From the cell containing the given text, extract its center point as (X, Y) coordinate. 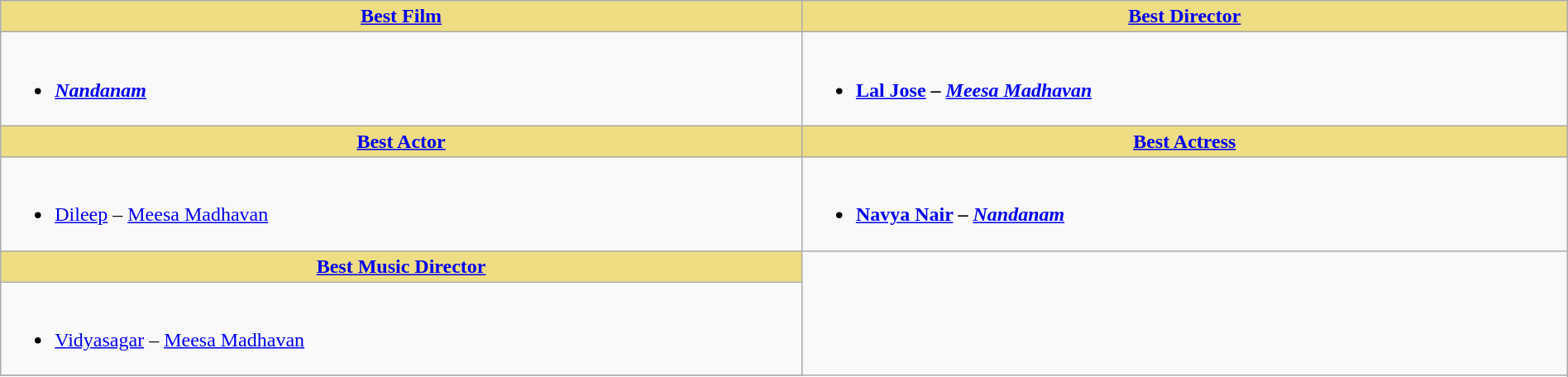
Best Music Director (402, 266)
Nandanam (402, 79)
Vidyasagar – Meesa Madhavan (402, 329)
Dileep – Meesa Madhavan (402, 203)
Lal Jose – Meesa Madhavan (1184, 79)
Best Director (1184, 17)
Best Actress (1184, 141)
Best Actor (402, 141)
Navya Nair – Nandanam (1184, 203)
Best Film (402, 17)
